Return (X, Y) of the center of cell containing provided text 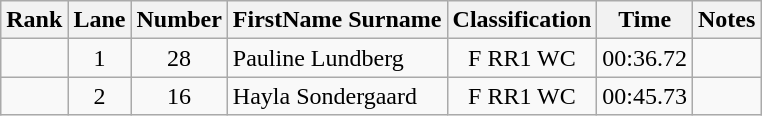
Time (645, 20)
00:36.72 (645, 58)
28 (179, 58)
FirstName Surname (337, 20)
Pauline Lundberg (337, 58)
Number (179, 20)
Notes (727, 20)
Classification (522, 20)
00:45.73 (645, 96)
Rank (34, 20)
Hayla Sondergaard (337, 96)
2 (100, 96)
Lane (100, 20)
16 (179, 96)
1 (100, 58)
